Capture the cell that displays the provided text and extract its (X, Y) central coordinate. 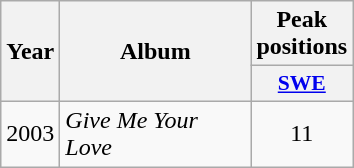
Peak positions (302, 34)
SWE (302, 84)
Album (156, 52)
11 (302, 134)
Give Me Your Love (156, 134)
Year (30, 52)
2003 (30, 134)
